Scan for the cell matching the given text and deliver its [X, Y] coordinate at center. 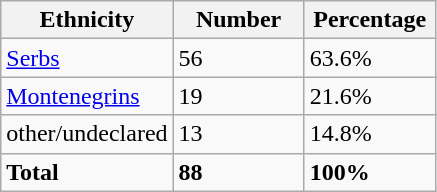
14.8% [370, 134]
19 [238, 96]
56 [238, 58]
21.6% [370, 96]
Percentage [370, 20]
Ethnicity [87, 20]
Serbs [87, 58]
13 [238, 134]
Number [238, 20]
Montenegrins [87, 96]
63.6% [370, 58]
88 [238, 172]
other/undeclared [87, 134]
Total [87, 172]
100% [370, 172]
